Identify which cell holds the provided text, then report its (x, y) central coordinate. 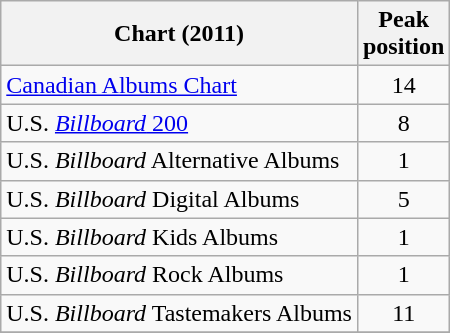
Peakposition (403, 34)
U.S. Billboard Alternative Albums (180, 161)
Canadian Albums Chart (180, 85)
U.S. Billboard Kids Albums (180, 237)
Chart (2011) (180, 34)
U.S. Billboard 200 (180, 123)
11 (403, 313)
14 (403, 85)
5 (403, 199)
8 (403, 123)
U.S. Billboard Tastemakers Albums (180, 313)
U.S. Billboard Rock Albums (180, 275)
U.S. Billboard Digital Albums (180, 199)
